For the text-containing cell, return its midpoint in [x, y] coordinate format. 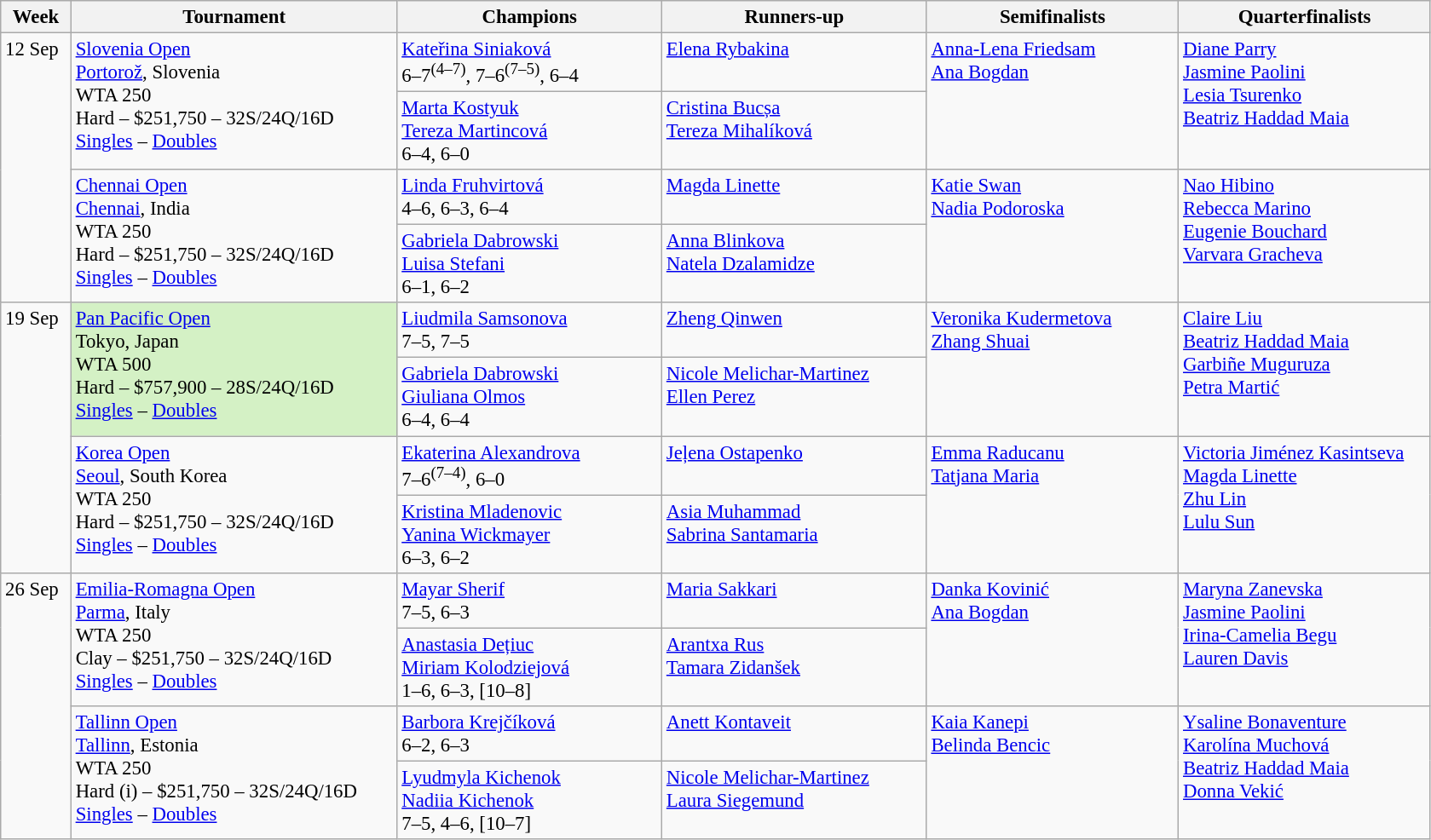
Maria Sakkari [794, 600]
19 Sep [36, 438]
Zheng Qinwen [794, 331]
Champions [530, 17]
Anastasia Dețiuc Miriam Kolodziejová 1–6, 6–3, [10–8] [530, 667]
Korea Open Seoul, South KoreaWTA 250Hard – $251,750 – 32S/24Q/16DSingles – Doubles [234, 504]
Ysaline Bonaventure Karolína Muchová Beatriz Haddad Maia Donna Vekić [1305, 773]
Ekaterina Alexandrova 7–6(7–4), 6–0 [530, 465]
Tallinn OpenTallinn, Estonia WTA 250 Hard (i) – $251,750 – 32S/24Q/16D Singles – Doubles [234, 773]
Lyudmyla Kichenok Nadiia Kichenok 7–5, 4–6, [10–7] [530, 800]
Runners-up [794, 17]
12 Sep [36, 169]
Chennai Open Chennai, IndiaWTA 250Hard – $251,750 – 32S/24Q/16D Singles – Doubles [234, 236]
Nao Hibino Rebecca Marino Eugenie Bouchard Varvara Gracheva [1305, 236]
Barbora Krejčíková 6–2, 6–3 [530, 734]
Emma Raducanu Tatjana Maria [1053, 504]
Marta Kostyuk Tereza Martincová 6–4, 6–0 [530, 131]
Elena Rybakina [794, 63]
Semifinalists [1053, 17]
Tournament [234, 17]
Claire Liu Beatriz Haddad Maia Garbiñe Muguruza Petra Martić [1305, 370]
Nicole Melichar-Martinez Ellen Perez [794, 397]
Veronika Kudermetova Zhang Shuai [1053, 370]
Diane Parry Jasmine Paolini Lesia Tsurenko Beatriz Haddad Maia [1305, 102]
Maryna Zanevska Jasmine Paolini Irina-Camelia Begu Lauren Davis [1305, 639]
Liudmila Samsonova 7–5, 7–5 [530, 331]
Asia Muhammad Sabrina Santamaria [794, 534]
Linda Fruhvirtová 4–6, 6–3, 6–4 [530, 198]
Gabriela Dabrowski Giuliana Olmos 6–4, 6–4 [530, 397]
Katie Swan Nadia Podoroska [1053, 236]
Arantxa Rus Tamara Zidanšek [794, 667]
Week [36, 17]
Pan Pacific Open Tokyo, JapanWTA 500Hard – $757,900 – 28S/24Q/16DSingles – Doubles [234, 370]
Nicole Melichar-Martinez Laura Siegemund [794, 800]
Anna-Lena Friedsam Ana Bogdan [1053, 102]
Danka Kovinić Ana Bogdan [1053, 639]
Anett Kontaveit [794, 734]
Gabriela Dabrowski Luisa Stefani 6–1, 6–2 [530, 264]
Magda Linette [794, 198]
Victoria Jiménez Kasintseva Magda Linette Zhu Lin Lulu Sun [1305, 504]
Anna Blinkova Natela Dzalamidze [794, 264]
26 Sep [36, 705]
Quarterfinalists [1305, 17]
Kristina Mladenovic Yanina Wickmayer 6–3, 6–2 [530, 534]
Cristina Bucșa Tereza Mihalíková [794, 131]
Kaia Kanepi Belinda Bencic [1053, 773]
Kateřina Siniaková 6–7(4–7), 7–6(7–5), 6–4 [530, 63]
Emilia-Romagna OpenParma, Italy WTA 250 Clay – $251,750 – 32S/24Q/16D Singles – Doubles [234, 639]
Mayar Sherif 7–5, 6–3 [530, 600]
Jeļena Ostapenko [794, 465]
Slovenia Open Portorož, Slovenia WTA 250Hard – $251,750 – 32S/24Q/16D Singles – Doubles [234, 102]
